Pinpoint the cell where the given text exists, returning its [X, Y] midpoint coordinate. 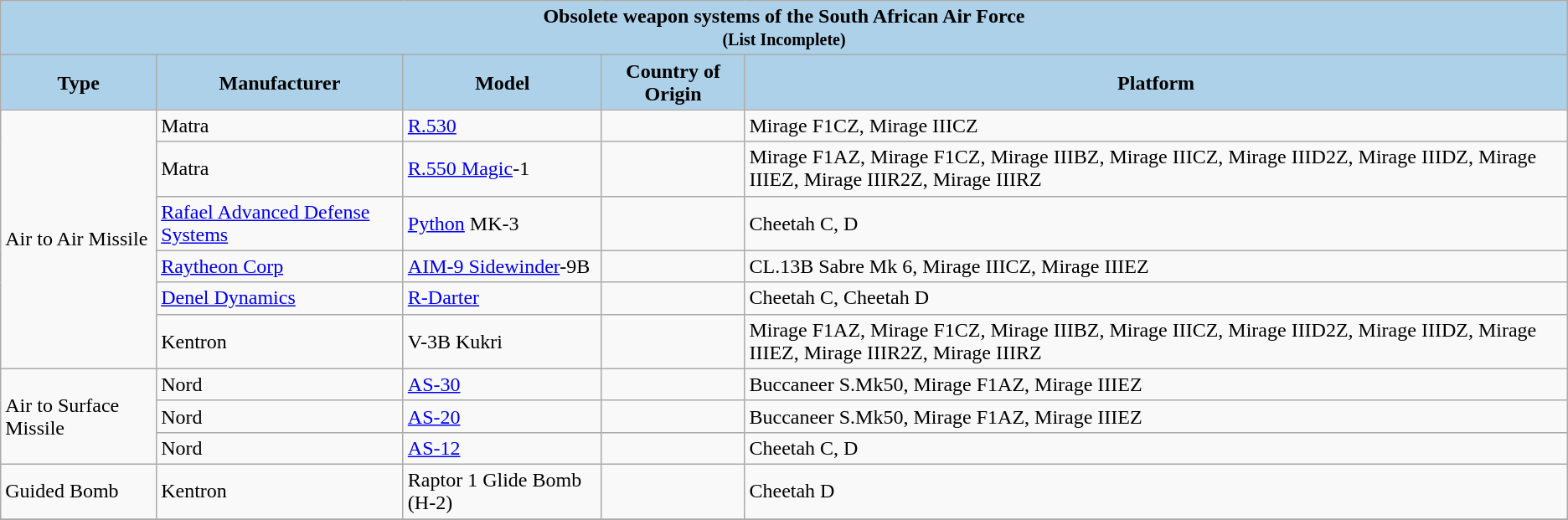
AS-30 [503, 384]
R.530 [503, 126]
Cheetah D [1156, 491]
Raptor 1 Glide Bomb (H-2) [503, 491]
Air to Air Missile [79, 239]
Guided Bomb [79, 491]
Rafael Advanced Defense Systems [280, 223]
Country of Origin [673, 82]
Raytheon Corp [280, 266]
Denel Dynamics [280, 298]
R-Darter [503, 298]
V-3B Kukri [503, 342]
AS-12 [503, 448]
Cheetah C, Cheetah D [1156, 298]
Python MK-3 [503, 223]
Model [503, 82]
Obsolete weapon systems of the South African Air Force(List Incomplete) [784, 28]
Type [79, 82]
Platform [1156, 82]
R.550 Magic-1 [503, 169]
AS-20 [503, 416]
Manufacturer [280, 82]
Air to Surface Missile [79, 416]
CL.13B Sabre Mk 6, Mirage IIICZ, Mirage IIIEZ [1156, 266]
Mirage F1CZ, Mirage IIICZ [1156, 126]
AIM-9 Sidewinder-9B [503, 266]
